Scan for the cell matching the given text and deliver its (x, y) coordinate at center. 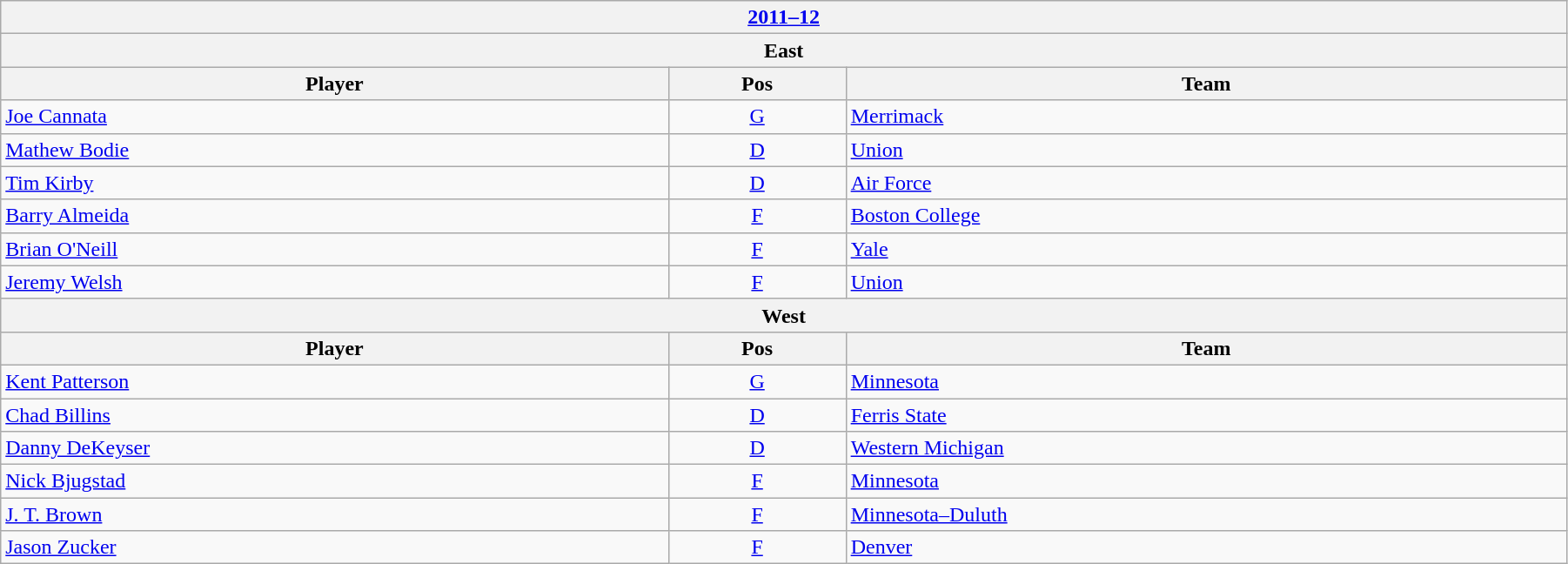
Tim Kirby (334, 183)
Ferris State (1206, 415)
J. T. Brown (334, 514)
Denver (1206, 547)
Mathew Bodie (334, 150)
Nick Bjugstad (334, 481)
Merrimack (1206, 117)
Chad Billins (334, 415)
Yale (1206, 249)
Danny DeKeyser (334, 448)
Jeremy Welsh (334, 282)
East (784, 50)
Joe Cannata (334, 117)
Jason Zucker (334, 547)
West (784, 315)
Kent Patterson (334, 381)
Brian O'Neill (334, 249)
Minnesota–Duluth (1206, 514)
Boston College (1206, 216)
Western Michigan (1206, 448)
Barry Almeida (334, 216)
2011–12 (784, 17)
Air Force (1206, 183)
